Locate the cell with the specified text and output its (X, Y) center coordinate. 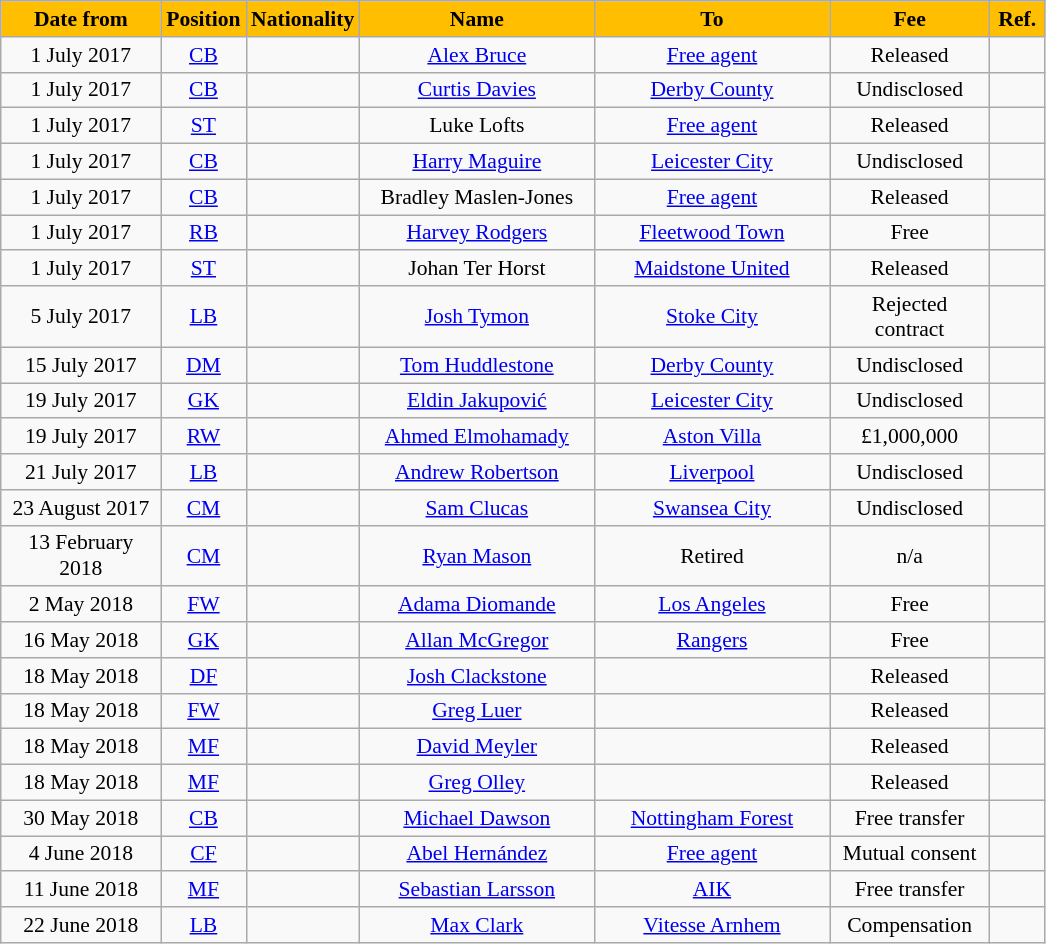
Luke Lofts (476, 126)
Fleetwood Town (712, 233)
23 August 2017 (81, 508)
Name (476, 19)
Tom Huddlestone (476, 365)
Abel Hernández (476, 854)
Greg Luer (476, 711)
Alex Bruce (476, 55)
Adama Diomande (476, 605)
Ryan Mason (476, 556)
DF (204, 676)
Date from (81, 19)
Eldin Jakupović (476, 401)
Greg Olley (476, 783)
Swansea City (712, 508)
Nottingham Forest (712, 818)
£1,000,000 (910, 437)
Vitesse Arnhem (712, 925)
Josh Tymon (476, 316)
Position (204, 19)
Allan McGregor (476, 640)
Harvey Rodgers (476, 233)
21 July 2017 (81, 472)
13 February 2018 (81, 556)
Andrew Robertson (476, 472)
Stoke City (712, 316)
Johan Ter Horst (476, 269)
Rangers (712, 640)
RB (204, 233)
Rejected contract (910, 316)
Sebastian Larsson (476, 890)
Liverpool (712, 472)
AIK (712, 890)
Retired (712, 556)
4 June 2018 (81, 854)
Aston Villa (712, 437)
15 July 2017 (81, 365)
CF (204, 854)
Nationality (302, 19)
11 June 2018 (81, 890)
Ahmed Elmohamady (476, 437)
5 July 2017 (81, 316)
Maidstone United (712, 269)
DM (204, 365)
To (712, 19)
Harry Maguire (476, 162)
Josh Clackstone (476, 676)
David Meyler (476, 747)
n/a (910, 556)
2 May 2018 (81, 605)
30 May 2018 (81, 818)
Bradley Maslen-Jones (476, 197)
Curtis Davies (476, 90)
Los Angeles (712, 605)
Max Clark (476, 925)
Compensation (910, 925)
Ref. (1018, 19)
22 June 2018 (81, 925)
RW (204, 437)
Michael Dawson (476, 818)
Sam Clucas (476, 508)
16 May 2018 (81, 640)
Fee (910, 19)
Mutual consent (910, 854)
